Search for the cell housing the specified text and yield its [x, y] center coordinate. 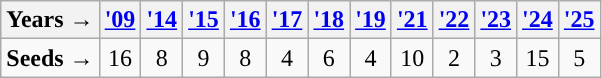
10 [412, 58]
6 [329, 58]
5 [579, 58]
'25 [579, 20]
'24 [538, 20]
'17 [287, 20]
'21 [412, 20]
9 [204, 58]
'09 [120, 20]
Seeds → [50, 58]
'19 [371, 20]
Years → [50, 20]
16 [120, 58]
'16 [245, 20]
'15 [204, 20]
'22 [454, 20]
'18 [329, 20]
'23 [496, 20]
'14 [162, 20]
2 [454, 58]
15 [538, 58]
3 [496, 58]
